Detect which cell encompasses the target text, then output its (X, Y) center coordinate. 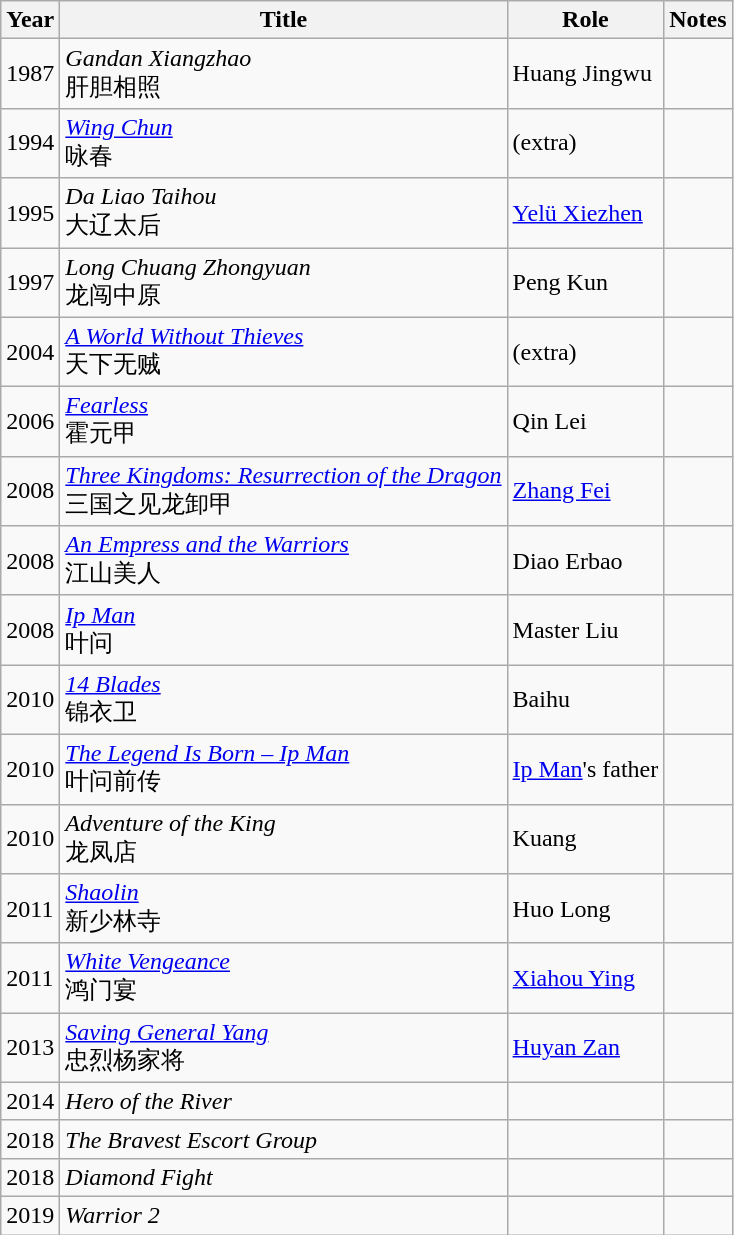
Ip Man叶问 (284, 630)
1997 (30, 283)
Peng Kun (586, 283)
Shaolin新少林寺 (284, 909)
The Legend Is Born – Ip Man叶问前传 (284, 769)
1994 (30, 143)
Year (30, 20)
Huo Long (586, 909)
White Vengeance鸿门宴 (284, 978)
14 Blades锦衣卫 (284, 700)
Baihu (586, 700)
Long Chuang Zhongyuan龙闯中原 (284, 283)
Diao Erbao (586, 561)
Saving General Yang忠烈杨家将 (284, 1048)
Huyan Zan (586, 1048)
Fearless霍元甲 (284, 422)
Ip Man's father (586, 769)
Three Kingdoms: Resurrection of the Dragon三国之见龙卸甲 (284, 491)
2014 (30, 1101)
2019 (30, 1215)
Xiahou Ying (586, 978)
Notes (698, 20)
Da Liao Taihou大辽太后 (284, 213)
Master Liu (586, 630)
2006 (30, 422)
Wing Chun咏春 (284, 143)
Title (284, 20)
A World Without Thieves天下无贼 (284, 352)
Yelü Xiezhen (586, 213)
Zhang Fei (586, 491)
2004 (30, 352)
2013 (30, 1048)
1987 (30, 74)
The Bravest Escort Group (284, 1139)
An Empress and the Warriors江山美人 (284, 561)
Diamond Fight (284, 1177)
1995 (30, 213)
Huang Jingwu (586, 74)
Gandan Xiangzhao肝胆相照 (284, 74)
Warrior 2 (284, 1215)
Role (586, 20)
Kuang (586, 839)
Adventure of the King龙凤店 (284, 839)
Qin Lei (586, 422)
Hero of the River (284, 1101)
